From the cell containing the given text, extract its center point as (x, y) coordinate. 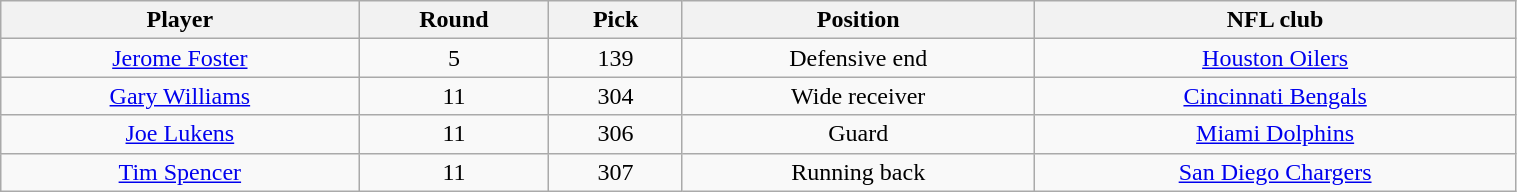
Tim Spencer (180, 172)
Wide receiver (858, 96)
304 (616, 96)
Player (180, 20)
Round (454, 20)
Cincinnati Bengals (1275, 96)
Joe Lukens (180, 134)
Pick (616, 20)
Gary Williams (180, 96)
5 (454, 58)
San Diego Chargers (1275, 172)
NFL club (1275, 20)
307 (616, 172)
Running back (858, 172)
Defensive end (858, 58)
Jerome Foster (180, 58)
Guard (858, 134)
Position (858, 20)
306 (616, 134)
Houston Oilers (1275, 58)
Miami Dolphins (1275, 134)
139 (616, 58)
